Provide the (X, Y) coordinate of the cell's center where the given text is located.  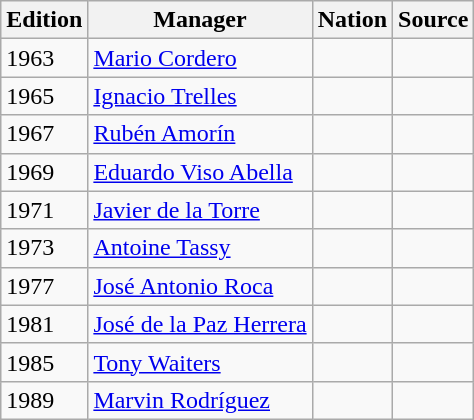
1973 (44, 248)
1965 (44, 96)
Eduardo Viso Abella (200, 172)
Nation (352, 20)
Source (434, 20)
1981 (44, 324)
José Antonio Roca (200, 286)
Javier de la Torre (200, 210)
1971 (44, 210)
1977 (44, 286)
Tony Waiters (200, 362)
1963 (44, 58)
1969 (44, 172)
Manager (200, 20)
Marvin Rodríguez (200, 400)
Mario Cordero (200, 58)
Rubén Amorín (200, 134)
Ignacio Trelles (200, 96)
Edition (44, 20)
1989 (44, 400)
Antoine Tassy (200, 248)
1967 (44, 134)
José de la Paz Herrera (200, 324)
1985 (44, 362)
